Identify which cell holds the provided text, then report its (x, y) central coordinate. 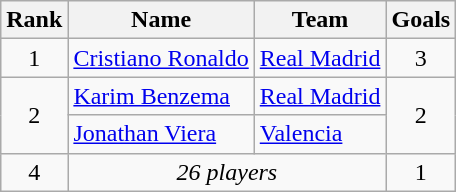
Karim Benzema (161, 96)
Cristiano Ronaldo (161, 58)
26 players (227, 172)
Valencia (320, 134)
Jonathan Viera (161, 134)
Team (320, 20)
Rank (34, 20)
4 (34, 172)
Name (161, 20)
Goals (421, 20)
3 (421, 58)
